From the cell containing the given text, extract its center point as (x, y) coordinate. 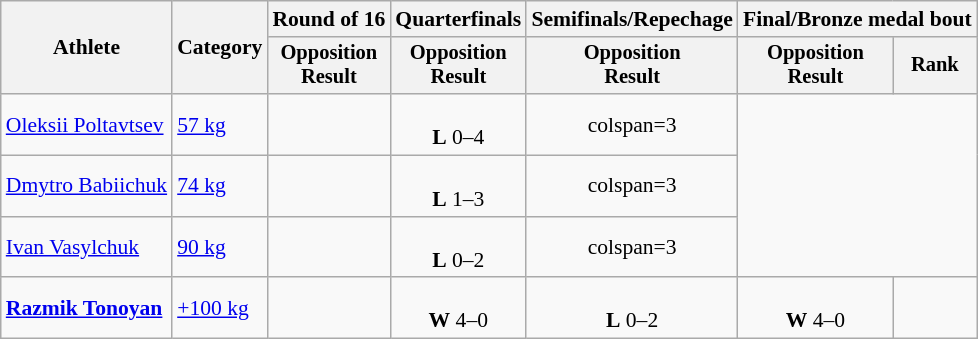
L 1–3 (458, 186)
Category (220, 48)
Razmik Tonoyan (86, 308)
74 kg (220, 186)
Final/Bronze medal bout (858, 19)
Round of 16 (328, 19)
Oleksii Poltavtsev (86, 124)
Ivan Vasylchuk (86, 248)
57 kg (220, 124)
90 kg (220, 248)
Semifinals/Repechage (632, 19)
Rank (935, 66)
+100 kg (220, 308)
Athlete (86, 48)
Quarterfinals (458, 19)
L 0–4 (458, 124)
Dmytro Babiichuk (86, 186)
